Provide the (X, Y) coordinate of the cell's center where the given text is located.  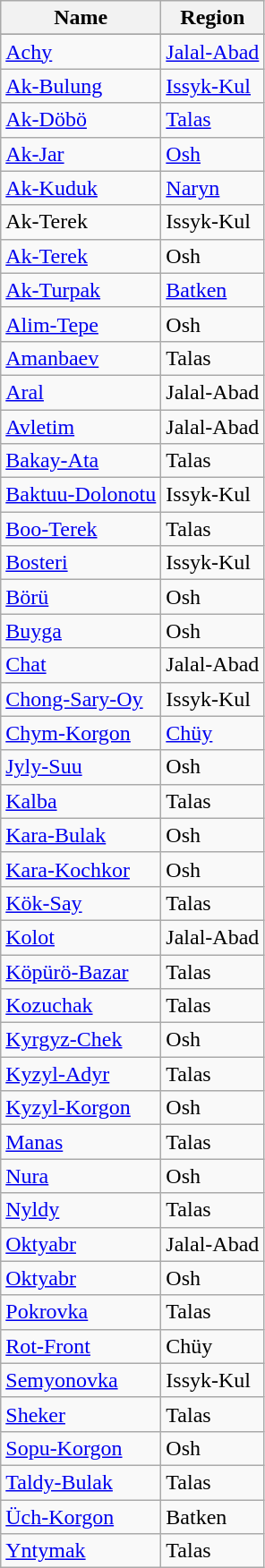
Alim-Tepe (81, 324)
Ak-Turpak (81, 290)
Region (213, 18)
Chong-Sary-Oy (81, 699)
Nyldy (81, 1210)
Kara-Kochkor (81, 869)
Amanbaev (81, 358)
Chym-Korgon (81, 733)
Kök-Say (81, 903)
Börü (81, 597)
Kolot (81, 937)
Avletim (81, 427)
Manas (81, 1142)
Bakay-Ata (81, 461)
Jyly-Suu (81, 767)
Ak-Kuduk (81, 188)
Ak-Bulung (81, 86)
Naryn (213, 188)
Kyzyl-Adyr (81, 1074)
Kyzyl-Korgon (81, 1108)
Achy (81, 52)
Ak-Döbö (81, 120)
Kozuchak (81, 1006)
Sopu-Korgon (81, 1448)
Rot-Front (81, 1346)
Kyrgyz-Chek (81, 1040)
Ak-Jar (81, 154)
Chat (81, 665)
Aral (81, 392)
Buyga (81, 631)
Pokrovka (81, 1312)
Kara-Bulak (81, 835)
Kalba (81, 801)
Bosteri (81, 563)
Taldy-Bulak (81, 1482)
Name (81, 18)
Üch-Korgon (81, 1517)
Baktuu-Dolonotu (81, 495)
Sheker (81, 1414)
Nura (81, 1176)
Köpürö-Bazar (81, 971)
Semyonovka (81, 1380)
Yntymak (81, 1551)
Boo-Terek (81, 529)
